Locate the cell with the specified text and output its (X, Y) center coordinate. 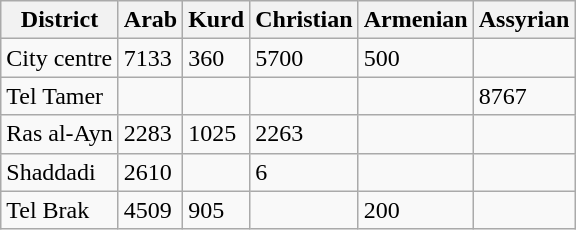
Assyrian (524, 20)
Tel Brak (60, 210)
360 (216, 58)
7133 (150, 58)
5700 (304, 58)
Ras al-Ayn (60, 134)
4509 (150, 210)
200 (416, 210)
Kurd (216, 20)
2283 (150, 134)
2610 (150, 172)
Christian (304, 20)
2263 (304, 134)
8767 (524, 96)
905 (216, 210)
Armenian (416, 20)
Tel Tamer (60, 96)
City centre (60, 58)
Arab (150, 20)
500 (416, 58)
Shaddadi (60, 172)
1025 (216, 134)
District (60, 20)
6 (304, 172)
